Locate the cell with the specified text and output its (X, Y) center coordinate. 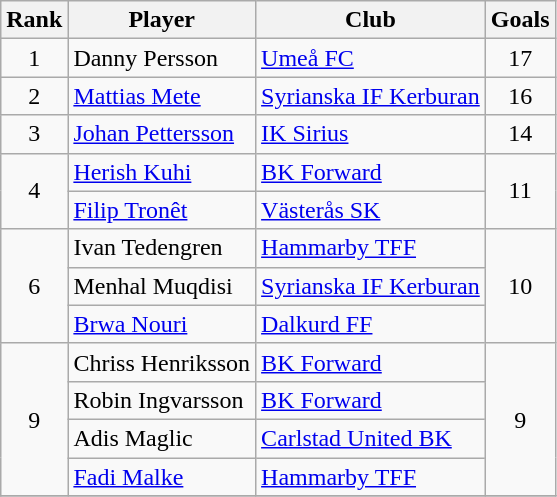
Rank (34, 20)
2 (34, 96)
17 (520, 58)
Johan Pettersson (162, 134)
10 (520, 286)
Robin Ingvarsson (162, 400)
Club (371, 20)
Fadi Malke (162, 477)
6 (34, 286)
Carlstad United BK (371, 438)
16 (520, 96)
Dalkurd FF (371, 324)
4 (34, 191)
14 (520, 134)
Ivan Tedengren (162, 248)
1 (34, 58)
Västerås SK (371, 210)
Danny Persson (162, 58)
Menhal Muqdisi (162, 286)
Player (162, 20)
Goals (520, 20)
Brwa Nouri (162, 324)
Herish Kuhi (162, 172)
Adis Maglic (162, 438)
IK Sirius (371, 134)
11 (520, 191)
Chriss Henriksson (162, 362)
3 (34, 134)
Mattias Mete (162, 96)
Filip Tronêt (162, 210)
Umeå FC (371, 58)
